From the cell containing the given text, extract its center point as [x, y] coordinate. 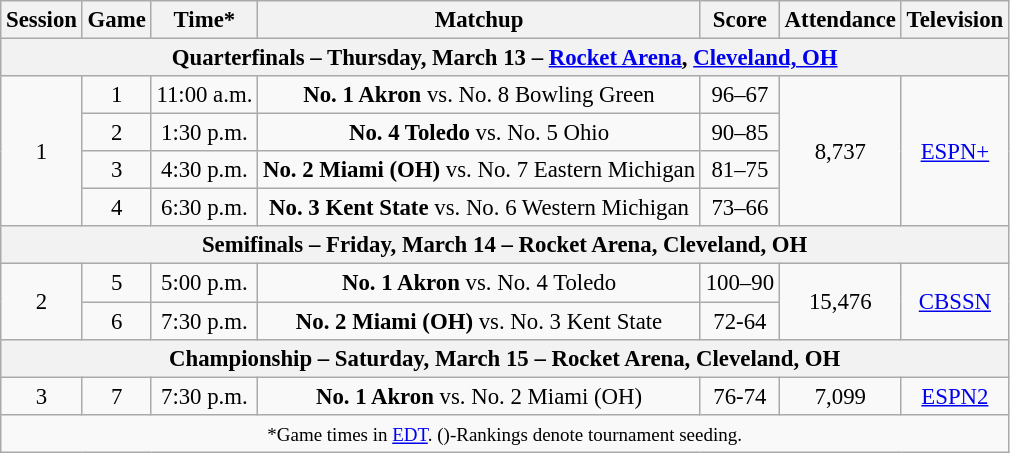
No. 1 Akron vs. No. 2 Miami (OH) [480, 396]
No. 3 Kent State vs. No. 6 Western Michigan [480, 208]
Attendance [840, 20]
96–67 [740, 95]
Time* [204, 20]
ESPN2 [954, 396]
6:30 p.m. [204, 208]
Session [42, 20]
Score [740, 20]
Television [954, 20]
ESPN+ [954, 151]
1:30 p.m. [204, 133]
Quarterfinals – Thursday, March 13 – Rocket Arena, Cleveland, OH [505, 58]
4:30 p.m. [204, 170]
7,099 [840, 396]
8,737 [840, 151]
72-64 [740, 321]
4 [116, 208]
90–85 [740, 133]
15,476 [840, 302]
No. 2 Miami (OH) vs. No. 7 Eastern Michigan [480, 170]
Semifinals – Friday, March 14 – Rocket Arena, Cleveland, OH [505, 245]
100–90 [740, 283]
81–75 [740, 170]
No. 4 Toledo vs. No. 5 Ohio [480, 133]
*Game times in EDT. ()-Rankings denote tournament seeding. [505, 433]
No. 1 Akron vs. No. 4 Toledo [480, 283]
7 [116, 396]
No. 2 Miami (OH) vs. No. 3 Kent State [480, 321]
Game [116, 20]
No. 1 Akron vs. No. 8 Bowling Green [480, 95]
5:00 p.m. [204, 283]
6 [116, 321]
Championship – Saturday, March 15 – Rocket Arena, Cleveland, OH [505, 358]
11:00 a.m. [204, 95]
Matchup [480, 20]
CBSSN [954, 302]
5 [116, 283]
76-74 [740, 396]
73–66 [740, 208]
